Return (x, y) of the center of cell containing provided text 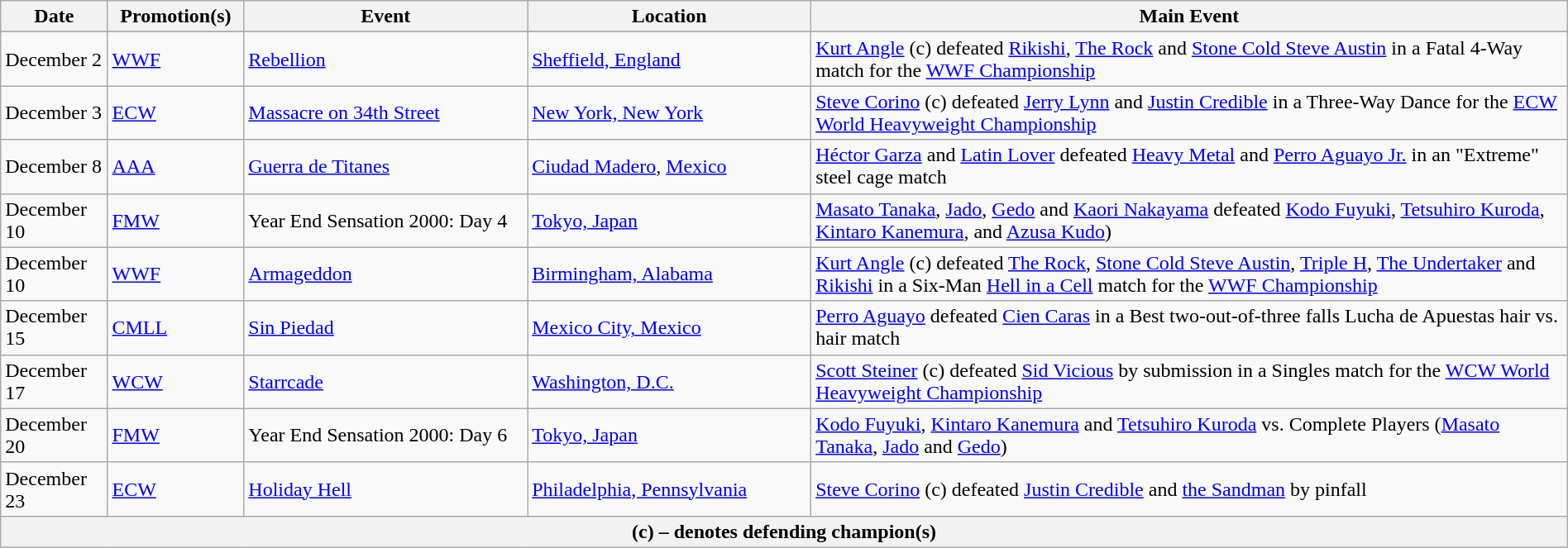
Main Event (1189, 17)
WCW (175, 382)
New York, New York (670, 112)
Location (670, 17)
AAA (175, 167)
Year End Sensation 2000: Day 4 (385, 220)
December 3 (55, 112)
Sheffield, England (670, 60)
Holiday Hell (385, 489)
Kurt Angle (c) defeated Rikishi, The Rock and Stone Cold Steve Austin in a Fatal 4-Way match for the WWF Championship (1189, 60)
Guerra de Titanes (385, 167)
December 17 (55, 382)
Promotion(s) (175, 17)
December 20 (55, 435)
Steve Corino (c) defeated Jerry Lynn and Justin Credible in a Three-Way Dance for the ECW World Heavyweight Championship (1189, 112)
Perro Aguayo defeated Cien Caras in a Best two-out-of-three falls Lucha de Apuestas hair vs. hair match (1189, 327)
December 23 (55, 489)
Armageddon (385, 274)
Philadelphia, Pennsylvania (670, 489)
Starrcade (385, 382)
Scott Steiner (c) defeated Sid Vicious by submission in a Singles match for the WCW World Heavyweight Championship (1189, 382)
December 8 (55, 167)
CMLL (175, 327)
Steve Corino (c) defeated Justin Credible and the Sandman by pinfall (1189, 489)
Rebellion (385, 60)
December 2 (55, 60)
December 15 (55, 327)
Washington, D.C. (670, 382)
Birmingham, Alabama (670, 274)
Kodo Fuyuki, Kintaro Kanemura and Tetsuhiro Kuroda vs. Complete Players (Masato Tanaka, Jado and Gedo) (1189, 435)
(c) – denotes defending champion(s) (784, 531)
Héctor Garza and Latin Lover defeated Heavy Metal and Perro Aguayo Jr. in an "Extreme" steel cage match (1189, 167)
Date (55, 17)
Event (385, 17)
Massacre on 34th Street (385, 112)
Mexico City, Mexico (670, 327)
Sin Piedad (385, 327)
Masato Tanaka, Jado, Gedo and Kaori Nakayama defeated Kodo Fuyuki, Tetsuhiro Kuroda, Kintaro Kanemura, and Azusa Kudo) (1189, 220)
Ciudad Madero, Mexico (670, 167)
Year End Sensation 2000: Day 6 (385, 435)
